Detect which cell encompasses the target text, then output its [X, Y] center coordinate. 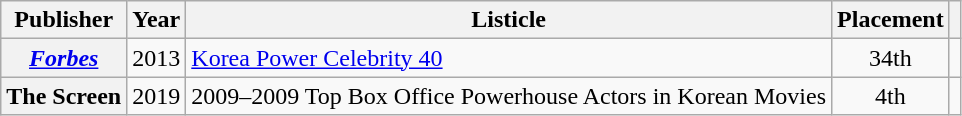
2019 [156, 96]
2009–2009 Top Box Office Powerhouse Actors in Korean Movies [509, 96]
The Screen [64, 96]
4th [891, 96]
Placement [891, 20]
Year [156, 20]
2013 [156, 58]
Publisher [64, 20]
Listicle [509, 20]
Forbes [64, 58]
34th [891, 58]
Korea Power Celebrity 40 [509, 58]
